Search for the cell housing the specified text and yield its [X, Y] center coordinate. 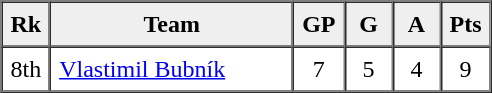
8th [26, 68]
4 [417, 68]
A [417, 24]
7 [318, 68]
Rk [26, 24]
9 [466, 68]
Pts [466, 24]
5 [369, 68]
GP [318, 24]
Team [172, 24]
Vlastimil Bubník [172, 68]
G [369, 24]
